Return the [x, y] coordinate for the center point of the cell that contains the specified text.  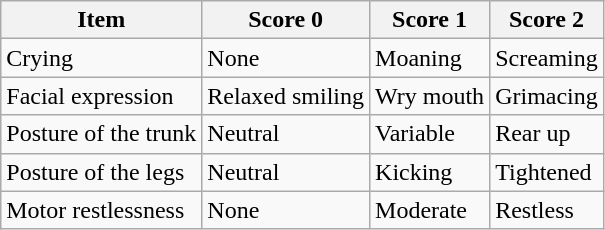
Posture of the legs [102, 172]
Moaning [430, 58]
Restless [547, 210]
Kicking [430, 172]
Item [102, 20]
Relaxed smiling [286, 96]
Score 1 [430, 20]
Moderate [430, 210]
Posture of the trunk [102, 134]
Variable [430, 134]
Score 0 [286, 20]
Wry mouth [430, 96]
Screaming [547, 58]
Rear up [547, 134]
Grimacing [547, 96]
Score 2 [547, 20]
Facial expression [102, 96]
Crying [102, 58]
Tightened [547, 172]
Motor restlessness [102, 210]
